Output the (x, y) coordinate of the center of the cell containing the given text.  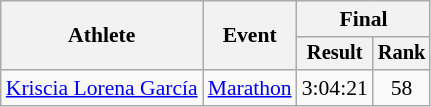
3:04:21 (335, 88)
58 (402, 88)
Result (335, 54)
Kriscia Lorena García (102, 88)
Event (250, 36)
Rank (402, 54)
Athlete (102, 36)
Marathon (250, 88)
Final (364, 19)
